From the cell containing the given text, extract its center point as (X, Y) coordinate. 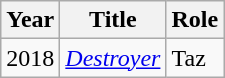
Destroyer (113, 58)
Title (113, 20)
Taz (195, 58)
Year (30, 20)
Role (195, 20)
2018 (30, 58)
